From the cell containing the given text, extract its center point as (X, Y) coordinate. 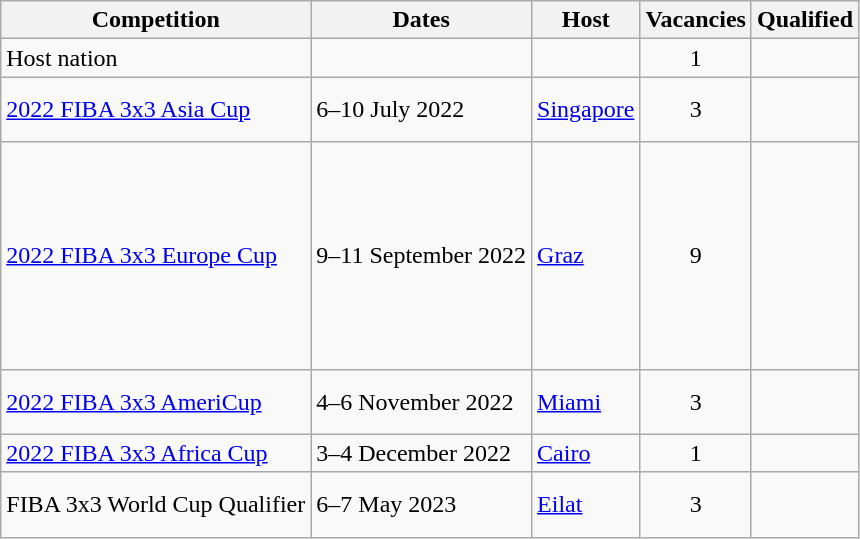
6–10 July 2022 (422, 110)
2022 FIBA 3x3 Europe Cup (156, 256)
Eilat (586, 504)
Vacancies (696, 20)
3–4 December 2022 (422, 453)
2022 FIBA 3x3 AmeriCup (156, 402)
Host nation (156, 58)
Miami (586, 402)
4–6 November 2022 (422, 402)
6–7 May 2023 (422, 504)
FIBA 3x3 World Cup Qualifier (156, 504)
Singapore (586, 110)
Cairo (586, 453)
9 (696, 256)
Graz (586, 256)
Competition (156, 20)
Qualified (804, 20)
2022 FIBA 3x3 Asia Cup (156, 110)
9–11 September 2022 (422, 256)
2022 FIBA 3x3 Africa Cup (156, 453)
Host (586, 20)
Dates (422, 20)
